Search for the cell housing the specified text and yield its [x, y] center coordinate. 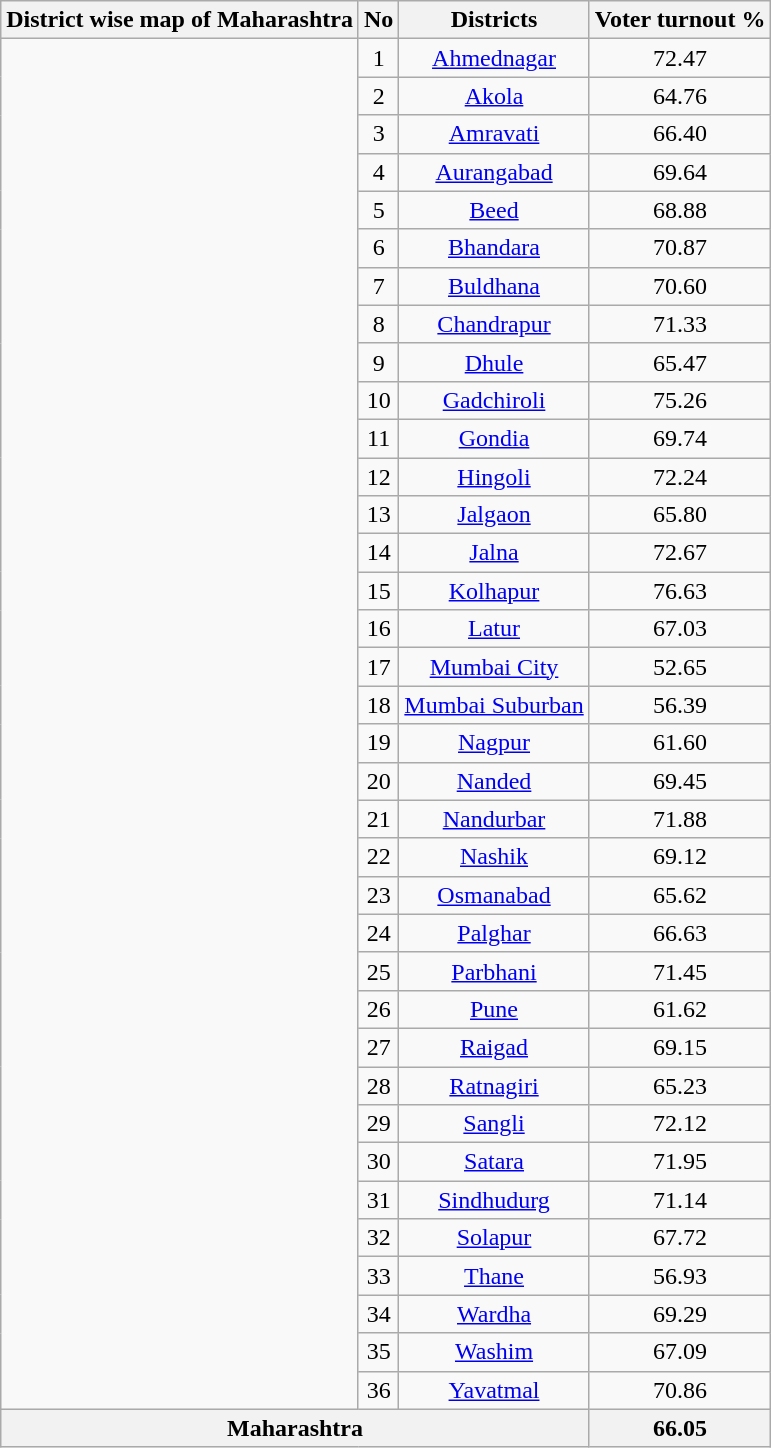
34 [378, 1314]
Bhandara [494, 248]
69.15 [680, 1047]
66.05 [680, 1428]
3 [378, 134]
70.86 [680, 1390]
Gadchiroli [494, 400]
4 [378, 172]
Palghar [494, 933]
72.67 [680, 553]
71.14 [680, 1200]
Jalna [494, 553]
75.26 [680, 400]
Gondia [494, 438]
71.45 [680, 971]
8 [378, 324]
69.64 [680, 172]
16 [378, 629]
Thane [494, 1276]
15 [378, 591]
1 [378, 58]
Osmanabad [494, 895]
23 [378, 895]
66.40 [680, 134]
Jalgaon [494, 515]
61.62 [680, 1009]
Nagpur [494, 743]
30 [378, 1162]
35 [378, 1352]
24 [378, 933]
Nanded [494, 781]
Sangli [494, 1124]
69.45 [680, 781]
Washim [494, 1352]
31 [378, 1200]
70.87 [680, 248]
Kolhapur [494, 591]
69.12 [680, 857]
Districts [494, 20]
Chandrapur [494, 324]
6 [378, 248]
5 [378, 210]
20 [378, 781]
10 [378, 400]
71.88 [680, 819]
No [378, 20]
72.47 [680, 58]
Beed [494, 210]
Ahmednagar [494, 58]
26 [378, 1009]
65.23 [680, 1085]
29 [378, 1124]
33 [378, 1276]
65.62 [680, 895]
11 [378, 438]
25 [378, 971]
71.33 [680, 324]
13 [378, 515]
Dhule [494, 362]
67.03 [680, 629]
District wise map of Maharashtra [180, 20]
71.95 [680, 1162]
Nashik [494, 857]
64.76 [680, 96]
61.60 [680, 743]
27 [378, 1047]
65.80 [680, 515]
19 [378, 743]
56.39 [680, 705]
Aurangabad [494, 172]
Wardha [494, 1314]
17 [378, 667]
Maharashtra [295, 1428]
67.72 [680, 1238]
Akola [494, 96]
Raigad [494, 1047]
72.12 [680, 1124]
7 [378, 286]
Pune [494, 1009]
36 [378, 1390]
Parbhani [494, 971]
9 [378, 362]
12 [378, 477]
Mumbai City [494, 667]
Amravati [494, 134]
56.93 [680, 1276]
28 [378, 1085]
Latur [494, 629]
Satara [494, 1162]
Ratnagiri [494, 1085]
70.60 [680, 286]
22 [378, 857]
69.29 [680, 1314]
2 [378, 96]
65.47 [680, 362]
14 [378, 553]
Buldhana [494, 286]
18 [378, 705]
69.74 [680, 438]
Voter turnout % [680, 20]
Mumbai Suburban [494, 705]
32 [378, 1238]
68.88 [680, 210]
21 [378, 819]
Solapur [494, 1238]
72.24 [680, 477]
67.09 [680, 1352]
66.63 [680, 933]
Sindhudurg [494, 1200]
52.65 [680, 667]
Yavatmal [494, 1390]
Nandurbar [494, 819]
Hingoli [494, 477]
76.63 [680, 591]
